Provide the [X, Y] coordinate of the cell's center where the given text is located.  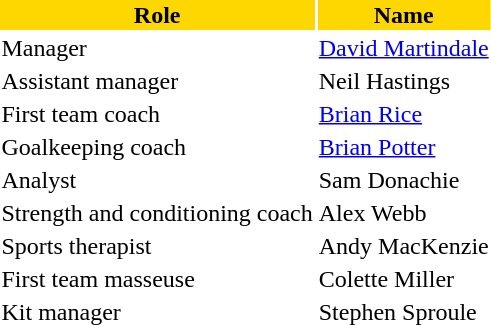
Andy MacKenzie [404, 246]
Goalkeeping coach [157, 147]
Analyst [157, 180]
Brian Rice [404, 114]
Sam Donachie [404, 180]
Strength and conditioning coach [157, 213]
David Martindale [404, 48]
Role [157, 15]
Assistant manager [157, 81]
First team coach [157, 114]
Neil Hastings [404, 81]
First team masseuse [157, 279]
Name [404, 15]
Sports therapist [157, 246]
Manager [157, 48]
Brian Potter [404, 147]
Colette Miller [404, 279]
Alex Webb [404, 213]
